Extract the (X, Y) coordinate from the center of the cell holding the provided text.  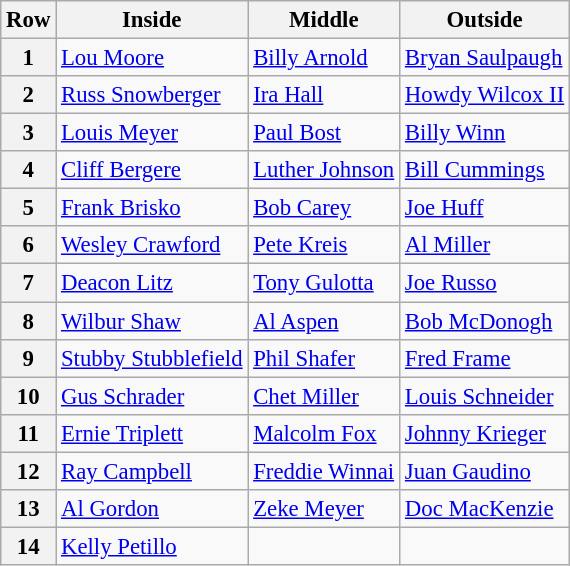
Bob Carey (324, 208)
Al Gordon (152, 509)
Juan Gaudino (485, 471)
Inside (152, 20)
Bryan Saulpaugh (485, 58)
Billy Arnold (324, 58)
Doc MacKenzie (485, 509)
Russ Snowberger (152, 95)
Paul Bost (324, 133)
Ira Hall (324, 95)
Gus Schrader (152, 396)
1 (28, 58)
Malcolm Fox (324, 433)
Al Aspen (324, 321)
3 (28, 133)
5 (28, 208)
Outside (485, 20)
2 (28, 95)
Phil Shafer (324, 358)
Pete Kreis (324, 245)
Louis Schneider (485, 396)
Al Miller (485, 245)
13 (28, 509)
Frank Brisko (152, 208)
Ernie Triplett (152, 433)
9 (28, 358)
11 (28, 433)
Tony Gulotta (324, 283)
Middle (324, 20)
7 (28, 283)
Bob McDonogh (485, 321)
Kelly Petillo (152, 546)
Ray Campbell (152, 471)
Billy Winn (485, 133)
10 (28, 396)
6 (28, 245)
Howdy Wilcox II (485, 95)
Fred Frame (485, 358)
Chet Miller (324, 396)
14 (28, 546)
12 (28, 471)
Louis Meyer (152, 133)
Joe Huff (485, 208)
Bill Cummings (485, 170)
Cliff Bergere (152, 170)
Stubby Stubblefield (152, 358)
Wilbur Shaw (152, 321)
Row (28, 20)
8 (28, 321)
Wesley Crawford (152, 245)
Freddie Winnai (324, 471)
Deacon Litz (152, 283)
Zeke Meyer (324, 509)
Luther Johnson (324, 170)
Johnny Krieger (485, 433)
Lou Moore (152, 58)
4 (28, 170)
Joe Russo (485, 283)
